Locate the cell with the specified text and output its [x, y] center coordinate. 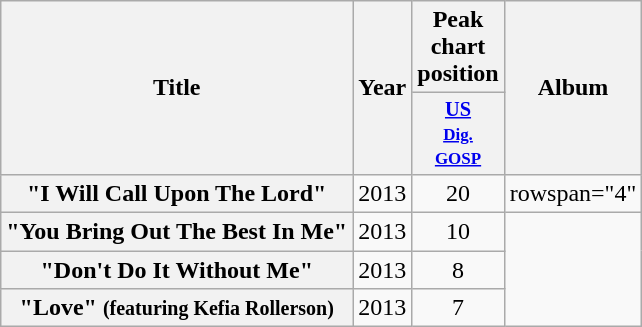
7 [458, 308]
8 [458, 270]
20 [458, 193]
"Don't Do It Without Me" [177, 270]
Year [382, 88]
"Love" (featuring Kefia Rollerson) [177, 308]
Peak chart position [458, 47]
"I Will Call Upon The Lord" [177, 193]
Title [177, 88]
10 [458, 232]
USDig.GOSP [458, 134]
rowspan="4" [573, 193]
Album [573, 88]
"You Bring Out The Best In Me" [177, 232]
